Identify which cell holds the provided text, then report its [x, y] central coordinate. 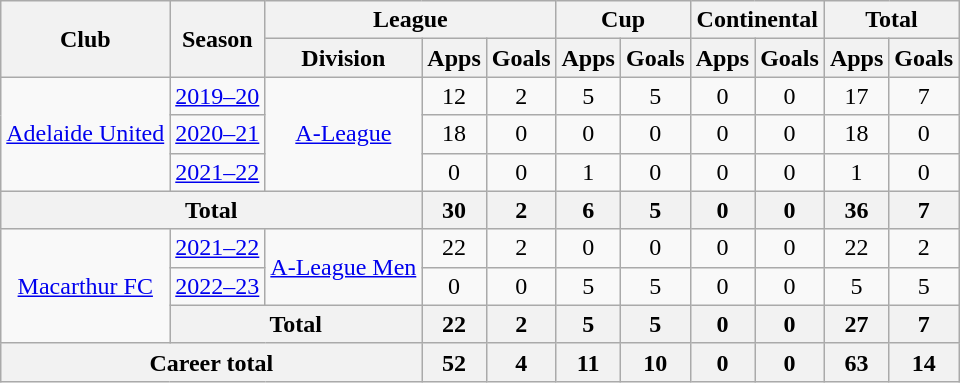
Club [86, 39]
Adelaide United [86, 134]
27 [856, 324]
2022–23 [218, 286]
A-League Men [344, 267]
52 [454, 362]
Career total [212, 362]
30 [454, 210]
12 [454, 96]
Continental [757, 20]
6 [588, 210]
4 [521, 362]
2019–20 [218, 96]
A-League [344, 134]
Division [344, 58]
11 [588, 362]
League [410, 20]
2020–21 [218, 134]
Macarthur FC [86, 286]
36 [856, 210]
Cup [623, 20]
Season [218, 39]
14 [924, 362]
63 [856, 362]
10 [655, 362]
17 [856, 96]
